Identify which cell holds the provided text, then report its [X, Y] central coordinate. 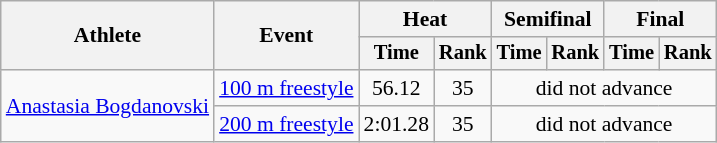
100 m freestyle [286, 88]
Final [660, 19]
Athlete [108, 36]
2:01.28 [396, 124]
Heat [426, 19]
Semifinal [548, 19]
Event [286, 36]
Anastasia Bogdanovski [108, 106]
200 m freestyle [286, 124]
56.12 [396, 88]
